Find where the given text appears and provide that cell's center as [x, y] coordinate. 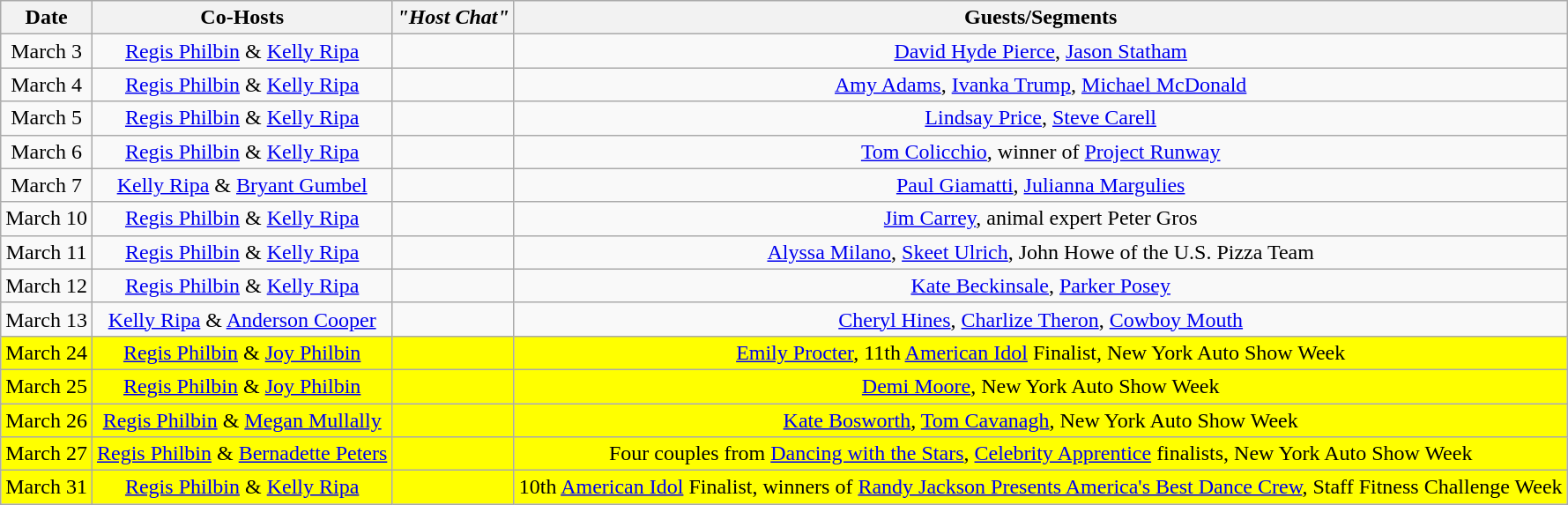
Regis Philbin & Bernadette Peters [242, 454]
Co-Hosts [242, 18]
March 3 [47, 51]
Four couples from Dancing with the Stars, Celebrity Apprentice finalists, New York Auto Show Week [1040, 454]
Amy Adams, Ivanka Trump, Michael McDonald [1040, 85]
March 26 [47, 420]
Kate Bosworth, Tom Cavanagh, New York Auto Show Week [1040, 420]
10th American Idol Finalist, winners of Randy Jackson Presents America's Best Dance Crew, Staff Fitness Challenge Week [1040, 487]
Cheryl Hines, Charlize Theron, Cowboy Mouth [1040, 319]
Lindsay Price, Steve Carell [1040, 118]
Kate Beckinsale, Parker Posey [1040, 286]
Kelly Ripa & Anderson Cooper [242, 319]
Guests/Segments [1040, 18]
March 13 [47, 319]
Tom Colicchio, winner of Project Runway [1040, 152]
March 11 [47, 252]
Date [47, 18]
March 10 [47, 219]
David Hyde Pierce, Jason Statham [1040, 51]
Kelly Ripa & Bryant Gumbel [242, 185]
Regis Philbin & Megan Mullally [242, 420]
March 27 [47, 454]
Emily Procter, 11th American Idol Finalist, New York Auto Show Week [1040, 353]
March 7 [47, 185]
March 25 [47, 386]
Demi Moore, New York Auto Show Week [1040, 386]
March 5 [47, 118]
March 24 [47, 353]
Alyssa Milano, Skeet Ulrich, John Howe of the U.S. Pizza Team [1040, 252]
March 6 [47, 152]
Jim Carrey, animal expert Peter Gros [1040, 219]
"Host Chat" [453, 18]
March 31 [47, 487]
Paul Giamatti, Julianna Margulies [1040, 185]
March 12 [47, 286]
March 4 [47, 85]
